From the cell containing the given text, extract its center point as [X, Y] coordinate. 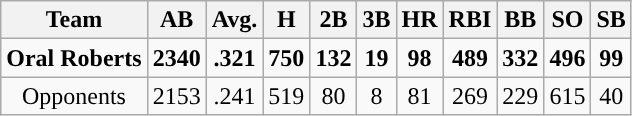
2340 [176, 58]
332 [520, 58]
8 [376, 96]
Oral Roberts [74, 58]
2B [334, 20]
AB [176, 20]
98 [420, 58]
HR [420, 20]
Opponents [74, 96]
SO [568, 20]
SB [611, 20]
99 [611, 58]
Avg. [234, 20]
40 [611, 96]
2153 [176, 96]
RBI [470, 20]
269 [470, 96]
615 [568, 96]
496 [568, 58]
BB [520, 20]
19 [376, 58]
229 [520, 96]
Team [74, 20]
81 [420, 96]
80 [334, 96]
.321 [234, 58]
750 [286, 58]
132 [334, 58]
.241 [234, 96]
519 [286, 96]
3B [376, 20]
489 [470, 58]
H [286, 20]
